Find where the given text appears and provide that cell's center as (x, y) coordinate. 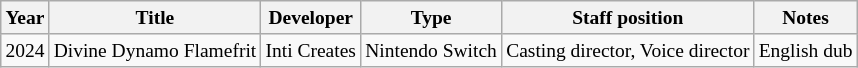
Year (25, 18)
Staff position (628, 18)
Title (155, 18)
Casting director, Voice director (628, 50)
English dub (806, 50)
Notes (806, 18)
Nintendo Switch (432, 50)
Inti Creates (311, 50)
Divine Dynamo Flamefrit (155, 50)
Developer (311, 18)
Type (432, 18)
2024 (25, 50)
